Extract the (x, y) coordinate from the center of the cell holding the provided text.  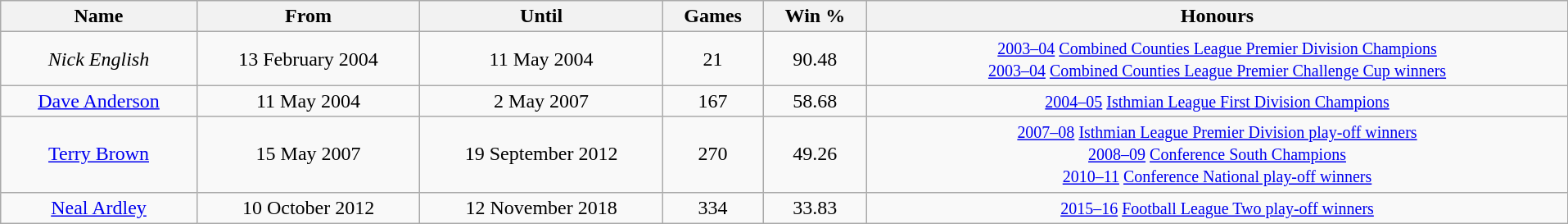
Dave Anderson (99, 101)
Neal Ardley (99, 208)
Win % (816, 16)
From (308, 16)
90.48 (816, 59)
2 May 2007 (542, 101)
19 September 2012 (542, 154)
49.26 (816, 154)
2015–16 Football League Two play-off winners (1217, 208)
Name (99, 16)
Terry Brown (99, 154)
334 (712, 208)
Nick English (99, 59)
Games (712, 16)
2007–08 Isthmian League Premier Division play-off winners 2008–09 Conference South Champions 2010–11 Conference National play-off winners (1217, 154)
58.68 (816, 101)
167 (712, 101)
13 February 2004 (308, 59)
Until (542, 16)
12 November 2018 (542, 208)
2004–05 Isthmian League First Division Champions (1217, 101)
10 October 2012 (308, 208)
33.83 (816, 208)
270 (712, 154)
Honours (1217, 16)
15 May 2007 (308, 154)
2003–04 Combined Counties League Premier Division Champions 2003–04 Combined Counties League Premier Challenge Cup winners (1217, 59)
21 (712, 59)
